Scan for the cell matching the given text and deliver its [X, Y] coordinate at center. 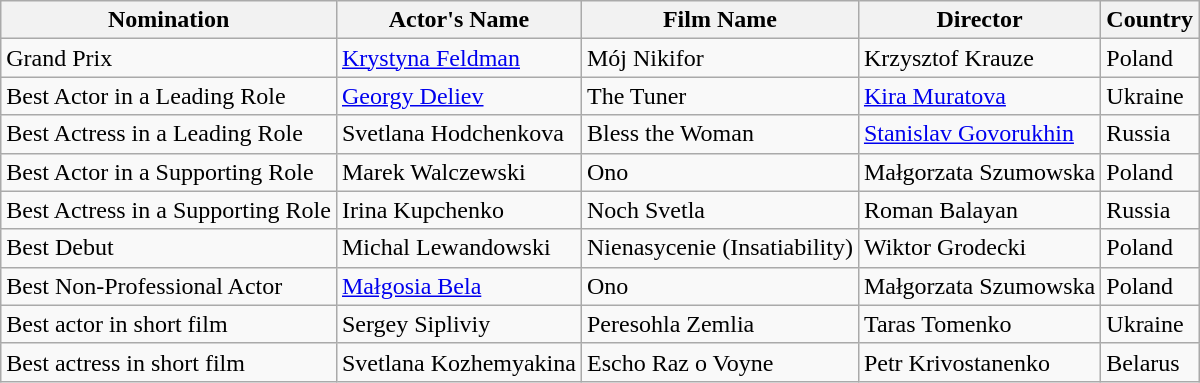
Film Name [720, 20]
Best Non-Professional Actor [169, 286]
Director [979, 20]
Nomination [169, 20]
Georgy Deliev [458, 96]
Kira Muratova [979, 96]
Stanislav Govorukhin [979, 134]
Petr Krivostanenko [979, 362]
Best Actress in a Leading Role [169, 134]
Bless the Woman [720, 134]
Roman Balayan [979, 210]
Marek Walczewski [458, 172]
Belarus [1150, 362]
Noch Svetla [720, 210]
Svetlana Hodchenkova [458, 134]
Best Actor in a Leading Role [169, 96]
Best Debut [169, 248]
Best Actor in a Supporting Role [169, 172]
Svetlana Kozhemyakina [458, 362]
Sergey Sipliviy [458, 324]
Escho Raz o Voyne [720, 362]
Best Actress in a Supporting Role [169, 210]
Nienasycenie (Insatiability) [720, 248]
Grand Prix [169, 58]
Actor's Name [458, 20]
The Tuner [720, 96]
Irina Kupchenko [458, 210]
Wiktor Grodecki [979, 248]
Best actress in short film [169, 362]
Michal Lewandowski [458, 248]
Mój Nikifor [720, 58]
Małgosia Bela [458, 286]
Krystyna Feldman [458, 58]
Best actor in short film [169, 324]
Peresohla Zemlia [720, 324]
Taras Tomenko [979, 324]
Country [1150, 20]
Krzysztof Krauze [979, 58]
